Pinpoint the cell where the given text exists, returning its (x, y) midpoint coordinate. 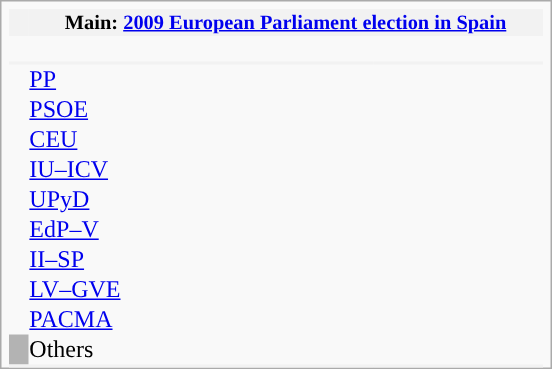
LV–GVE (124, 290)
IU–ICV (124, 170)
CEU (124, 140)
UPyD (124, 200)
Others (124, 350)
PACMA (124, 320)
II–SP (124, 260)
EdP–V (124, 230)
PP (124, 80)
Main: 2009 European Parliament election in Spain (286, 22)
PSOE (124, 110)
